Locate the cell with the specified text and output its [x, y] center coordinate. 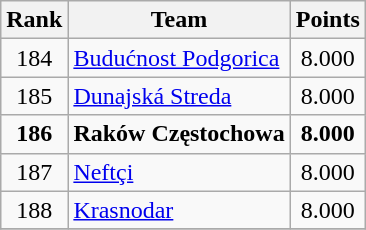
187 [34, 172]
188 [34, 210]
Raków Częstochowa [179, 134]
Rank [34, 20]
185 [34, 96]
Team [179, 20]
Budućnost Podgorica [179, 58]
Krasnodar [179, 210]
Dunajská Streda [179, 96]
186 [34, 134]
Points [328, 20]
184 [34, 58]
Neftçi [179, 172]
